Pinpoint the cell where the given text exists, returning its (X, Y) midpoint coordinate. 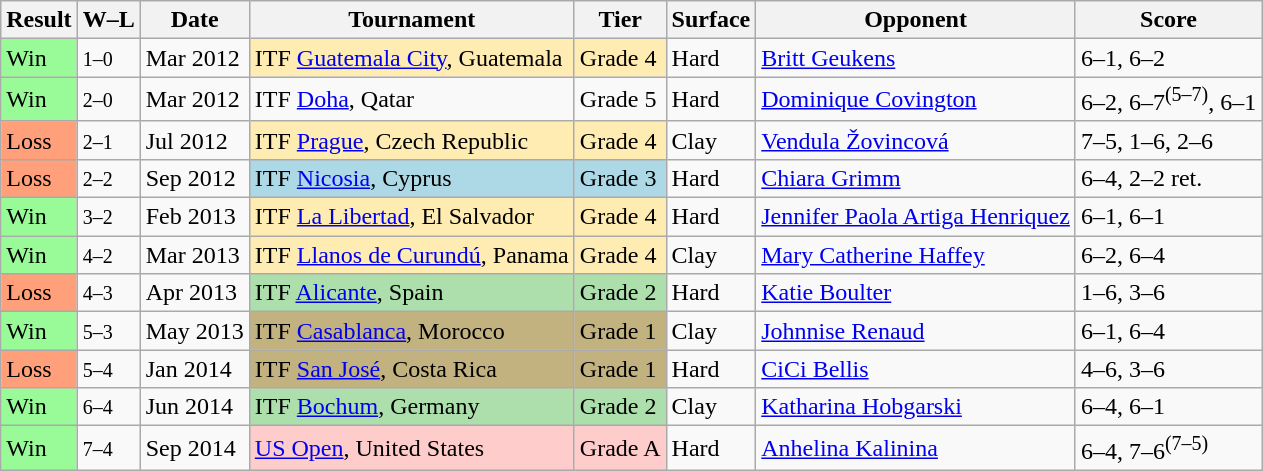
Johnnise Renaud (916, 331)
Dominique Covington (916, 100)
1–6, 3–6 (1168, 293)
6–2, 6–7(5–7), 6–1 (1168, 100)
4–6, 3–6 (1168, 369)
6–4, 2–2 ret. (1168, 178)
6–2, 6–4 (1168, 255)
4–3 (108, 293)
2–1 (108, 140)
2–2 (108, 178)
Jan 2014 (194, 369)
Feb 2013 (194, 217)
4–2 (108, 255)
CiCi Bellis (916, 369)
Apr 2013 (194, 293)
6–1, 6–4 (1168, 331)
5–4 (108, 369)
3–2 (108, 217)
Chiara Grimm (916, 178)
Tournament (412, 20)
Britt Geukens (916, 58)
W–L (108, 20)
Grade 5 (620, 100)
6–4, 7–6(7–5) (1168, 448)
ITF Doha, Qatar (412, 100)
ITF Bochum, Germany (412, 407)
Result (39, 20)
ITF Guatemala City, Guatemala (412, 58)
ITF Alicante, Spain (412, 293)
Surface (711, 20)
Mary Catherine Haffey (916, 255)
2–0 (108, 100)
Score (1168, 20)
ITF Casablanca, Morocco (412, 331)
6–1, 6–1 (1168, 217)
Anhelina Kalinina (916, 448)
Sep 2012 (194, 178)
7–5, 1–6, 2–6 (1168, 140)
5–3 (108, 331)
6–4, 6–1 (1168, 407)
Jennifer Paola Artiga Henriquez (916, 217)
Grade A (620, 448)
6–1, 6–2 (1168, 58)
Mar 2013 (194, 255)
Tier (620, 20)
US Open, United States (412, 448)
ITF La Libertad, El Salvador (412, 217)
Vendula Žovincová (916, 140)
ITF Prague, Czech Republic (412, 140)
Grade 3 (620, 178)
ITF Nicosia, Cyprus (412, 178)
Opponent (916, 20)
Jul 2012 (194, 140)
Katharina Hobgarski (916, 407)
6–4 (108, 407)
ITF Llanos de Curundú, Panama (412, 255)
May 2013 (194, 331)
Katie Boulter (916, 293)
Date (194, 20)
1–0 (108, 58)
ITF San José, Costa Rica (412, 369)
Jun 2014 (194, 407)
Sep 2014 (194, 448)
7–4 (108, 448)
